Capture the cell that displays the provided text and extract its (X, Y) central coordinate. 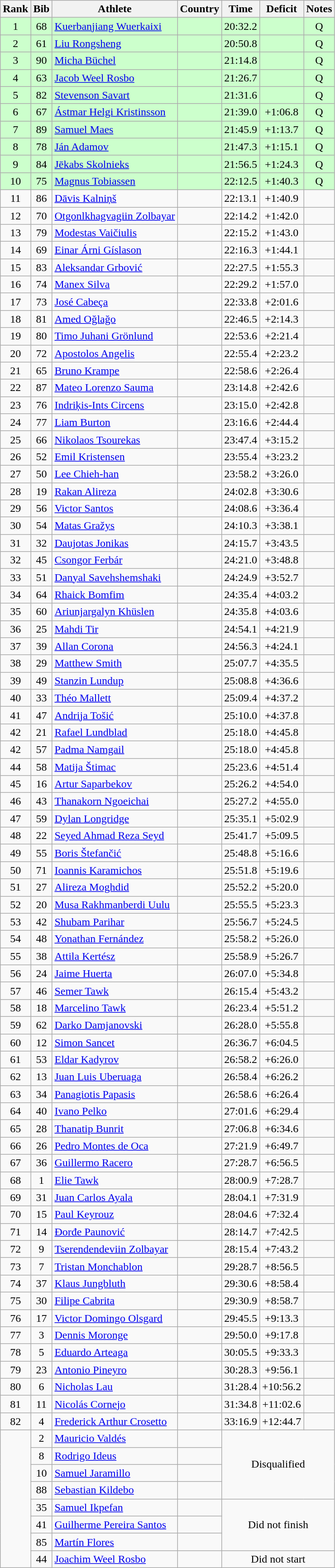
+3:43.5 (282, 543)
25:10.0 (241, 715)
84 (42, 164)
31:34.8 (241, 1404)
24:35.8 (241, 612)
Stanzin Lundup (115, 681)
28:15.4 (241, 1249)
Bruno Krampe (115, 371)
+1:40.9 (282, 198)
Sebastian Kildebo (115, 1490)
88 (42, 1490)
25:55.5 (241, 905)
25:27.2 (241, 801)
23:47.4 (241, 439)
Musa Rakhmanberdi Uulu (115, 905)
+4:36.6 (282, 681)
+3:52.7 (282, 577)
+8:58.7 (282, 1301)
25:58.9 (241, 956)
22:33.8 (241, 302)
+5:51.2 (282, 1008)
Darko Damjanovski (115, 1025)
22:15.2 (241, 233)
+3:48.8 (282, 560)
Rafael Lundblad (115, 732)
Jaime Huerta (115, 973)
Indriķis-Ints Circens (115, 405)
+4:21.9 (282, 629)
+9:13.3 (282, 1318)
+4:55.0 (282, 801)
+4:54.0 (282, 784)
Magnus Tobiassen (115, 181)
24:35.4 (241, 595)
+4:35.5 (282, 663)
25:52.2 (241, 887)
+4:37.8 (282, 715)
+2:14.3 (282, 319)
Guillermo Racero (115, 1163)
25:51.8 (241, 870)
Bib (42, 9)
+1:40.3 (282, 181)
Lee Chieh-han (115, 474)
+5:34.8 (282, 973)
Otgonlkhagvagiin Zolbayar (115, 216)
Nikolaos Tsourekas (115, 439)
+7:31.9 (282, 1197)
24:10.3 (241, 526)
+7:32.4 (282, 1215)
20:50.8 (241, 43)
Yonathan Fernández (115, 939)
26:58.6 (241, 1094)
25:09.4 (241, 698)
+6:34.6 (282, 1129)
Rodrigo Ideus (115, 1456)
Daujotas Jonikas (115, 543)
86 (42, 198)
Jēkabs Skolnieks (115, 164)
26:58.2 (241, 1060)
Joachim Weel Rosbo (115, 1559)
+9:33.3 (282, 1353)
25:35.1 (241, 819)
+3:36.4 (282, 509)
21:26.7 (241, 78)
+1:55.3 (282, 267)
Simon Sancet (115, 1042)
Ioannis Karamichos (115, 870)
22:13.1 (241, 198)
Rakan Alireza (115, 491)
83 (42, 267)
33:16.9 (241, 1421)
24:56.3 (241, 646)
Disqualified (278, 1464)
Eldar Kadyrov (115, 1060)
Matas Gražys (115, 526)
Pedro Montes de Oca (115, 1146)
22:58.6 (241, 371)
José Cabeça (115, 302)
+5:24.5 (282, 922)
Did not start (278, 1559)
+7:43.2 (282, 1249)
Liam Burton (115, 422)
22:53.6 (241, 336)
Mauricio Valdés (115, 1439)
Tristan Monchablon (115, 1266)
25:58.2 (241, 939)
+10:56.2 (282, 1387)
Victor Domingo Olsgard (115, 1318)
+1:57.0 (282, 285)
26:58.4 (241, 1077)
Manex Silva (115, 285)
Emil Kristensen (115, 457)
21:45.9 (241, 129)
23:58.2 (241, 474)
22:16.3 (241, 250)
Seyed Ahmad Reza Seyd (115, 836)
+1:24.3 (282, 164)
Ján Adamov (115, 147)
+1:13.7 (282, 129)
+3:38.1 (282, 526)
Andrija Tošić (115, 715)
Artur Saparbekov (115, 784)
28:14.7 (241, 1232)
+9:17.8 (282, 1335)
90 (42, 61)
20:32.2 (241, 26)
24:24.9 (241, 577)
23:15.0 (241, 405)
23:16.6 (241, 422)
29:30.9 (241, 1301)
27:01.6 (241, 1111)
Frederick Arthur Crosetto (115, 1421)
Did not finish (278, 1525)
+3:30.6 (282, 491)
Country (200, 9)
29:28.7 (241, 1266)
29:45.5 (241, 1318)
Samuel Maes (115, 129)
+7:28.7 (282, 1180)
+1:43.0 (282, 233)
Ariunjargalyn Khüslen (115, 612)
Tserendendeviin Zolbayar (115, 1249)
21:56.5 (241, 164)
27:28.7 (241, 1163)
Notes (319, 9)
Dennis Moronge (115, 1335)
22:46.5 (241, 319)
+5:43.2 (282, 991)
+2:26.4 (282, 371)
28:04.1 (241, 1197)
Marcelino Tawk (115, 1008)
Shubam Parihar (115, 922)
Matija Štimac (115, 767)
+7:42.5 (282, 1232)
Juan Luis Uberuaga (115, 1077)
Semer Tawk (115, 991)
Nicholas Lau (115, 1387)
+2:01.6 (282, 302)
30:28.3 (241, 1370)
Filipe Cabrita (115, 1301)
+4:51.4 (282, 767)
Elie Tawk (115, 1180)
29:50.0 (241, 1335)
+1:06.8 (282, 112)
Jacob Weel Rosbo (115, 78)
23:14.8 (241, 388)
Matthew Smith (115, 663)
25:56.7 (241, 922)
25:26.2 (241, 784)
+3:23.2 (282, 457)
31:28.4 (241, 1387)
+6:26.2 (282, 1077)
Timo Juhani Grönlund (115, 336)
22:27.5 (241, 267)
Mateo Lorenzo Sauma (115, 388)
+1:15.1 (282, 147)
24:02.8 (241, 491)
+2:23.2 (282, 353)
+5:16.6 (282, 853)
25:41.7 (241, 836)
Apostolos Angelis (115, 353)
24:15.7 (241, 543)
Kuerbanjiang Wuerkaixi (115, 26)
+6:49.7 (282, 1146)
Allan Corona (115, 646)
Modestas Vaičiulis (115, 233)
25:07.7 (241, 663)
27:06.8 (241, 1129)
+4:37.2 (282, 698)
+5:26.7 (282, 956)
+5:02.9 (282, 819)
+4:03.6 (282, 612)
21:39.0 (241, 112)
Attila Kertész (115, 956)
Panagiotis Papasis (115, 1094)
29:30.6 (241, 1283)
30:05.5 (241, 1353)
Thanatip Bunrit (115, 1129)
Mahdi Tir (115, 629)
Klaus Jungbluth (115, 1283)
+5:23.3 (282, 905)
Alireza Moghdid (115, 887)
Boris Štefančić (115, 853)
Đorđe Paunović (115, 1232)
Dāvis Kalniņš (115, 198)
Paul Keyrouz (115, 1215)
+2:44.4 (282, 422)
Stevenson Savart (115, 95)
26:28.0 (241, 1025)
+5:09.5 (282, 836)
+9:56.1 (282, 1370)
+6:29.4 (282, 1111)
Nicolás Cornejo (115, 1404)
22:12.5 (241, 181)
+6:26.0 (282, 1060)
Victor Santos (115, 509)
+3:15.2 (282, 439)
+2:42.6 (282, 388)
+5:55.8 (282, 1025)
87 (42, 388)
89 (42, 129)
Time (241, 9)
Csongor Ferbár (115, 560)
26:23.4 (241, 1008)
+6:26.4 (282, 1094)
+4:03.2 (282, 595)
Micha Büchel (115, 61)
Juan Carlos Ayala (115, 1197)
+1:42.0 (282, 216)
85 (42, 1542)
Samuel Jaramillo (115, 1473)
25:48.8 (241, 853)
+5:19.6 (282, 870)
+3:26.0 (282, 474)
21:31.6 (241, 95)
+1:44.1 (282, 250)
Padma Namgail (115, 749)
25:08.8 (241, 681)
Athlete (115, 9)
23:55.4 (241, 457)
22:14.2 (241, 216)
Rank (15, 9)
24:08.6 (241, 509)
+4:24.1 (282, 646)
24:54.1 (241, 629)
Deficit (282, 9)
+5:26.0 (282, 939)
Samuel Ikpefan (115, 1507)
+2:21.4 (282, 336)
Aleksandar Grbović (115, 267)
21:14.8 (241, 61)
Thanakorn Ngoeichai (115, 801)
22:55.4 (241, 353)
Rhaick Bomfim (115, 595)
Danyal Savehshemshaki (115, 577)
Théo Mallett (115, 698)
Antonio Pineyro (115, 1370)
Amed Oğlağo (115, 319)
Dylan Longridge (115, 819)
26:15.4 (241, 991)
Guilherme Pereira Santos (115, 1525)
43 (42, 801)
Ástmar Helgi Kristinsson (115, 112)
28:04.6 (241, 1215)
+6:04.5 (282, 1042)
Ivano Pelko (115, 1111)
+5:20.0 (282, 887)
+8:56.5 (282, 1266)
+8:58.4 (282, 1283)
22:29.2 (241, 285)
Eduardo Arteaga (115, 1353)
25:23.6 (241, 767)
24:21.0 (241, 560)
28:00.9 (241, 1180)
26:07.0 (241, 973)
+12:44.7 (282, 1421)
27:21.9 (241, 1146)
+11:02.6 (282, 1404)
+2:42.8 (282, 405)
Einar Árni Gíslason (115, 250)
+6:56.5 (282, 1163)
26:36.7 (241, 1042)
21:47.3 (241, 147)
Martín Flores (115, 1542)
Liu Rongsheng (115, 43)
